Capture the cell that displays the provided text and extract its [X, Y] central coordinate. 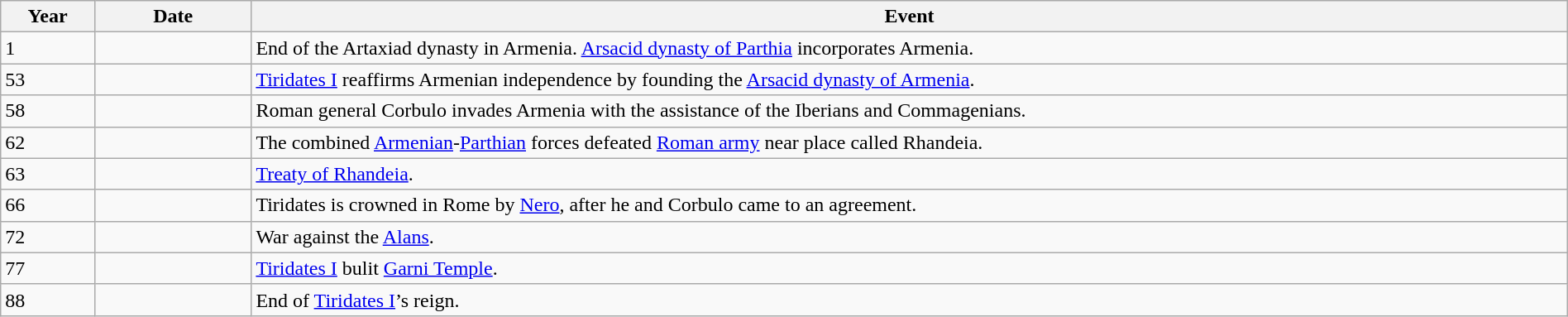
53 [48, 79]
Date [172, 17]
88 [48, 300]
The combined Armenian-Parthian forces defeated Roman army near place called Rhandeia. [910, 142]
Tiridates is crowned in Rome by Nero, after he and Corbulo came to an agreement. [910, 205]
58 [48, 111]
72 [48, 237]
77 [48, 268]
66 [48, 205]
63 [48, 174]
62 [48, 142]
End of Tiridates I’s reign. [910, 300]
Treaty of Rhandeia. [910, 174]
Tiridates I bulit Garni Temple. [910, 268]
War against the Alans. [910, 237]
Year [48, 17]
End of the Artaxiad dynasty in Armenia. Arsacid dynasty of Parthia incorporates Armenia. [910, 48]
Event [910, 17]
1 [48, 48]
Roman general Corbulo invades Armenia with the assistance of the Iberians and Commagenians. [910, 111]
Tiridates I reaffirms Armenian independence by founding the Arsacid dynasty of Armenia. [910, 79]
